Detect which cell encompasses the target text, then output its (X, Y) center coordinate. 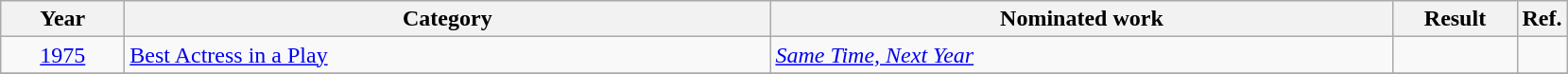
Result (1456, 19)
Nominated work (1081, 19)
Year (62, 19)
Same Time, Next Year (1081, 55)
Best Actress in a Play (448, 55)
Category (448, 19)
Ref. (1542, 19)
1975 (62, 55)
